Determine the [X, Y] coordinate at the center of the cell enclosing the given text.  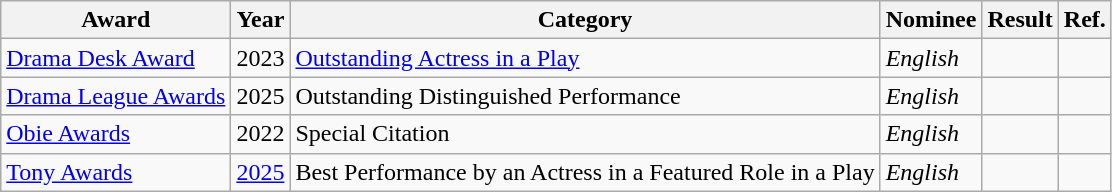
Outstanding Actress in a Play [585, 58]
Ref. [1084, 20]
Category [585, 20]
Drama League Awards [116, 96]
Best Performance by an Actress in a Featured Role in a Play [585, 172]
2022 [260, 134]
Outstanding Distinguished Performance [585, 96]
2023 [260, 58]
Drama Desk Award [116, 58]
Obie Awards [116, 134]
Tony Awards [116, 172]
Nominee [931, 20]
Special Citation [585, 134]
Year [260, 20]
Result [1020, 20]
Award [116, 20]
